Search for the cell housing the specified text and yield its [X, Y] center coordinate. 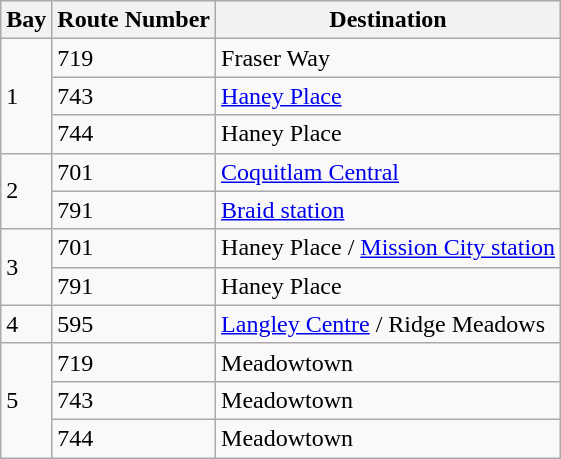
4 [26, 324]
Destination [388, 20]
Coquitlam Central [388, 172]
Haney Place / Mission City station [388, 248]
Braid station [388, 210]
Langley Centre / Ridge Meadows [388, 324]
595 [134, 324]
Fraser Way [388, 58]
2 [26, 191]
1 [26, 96]
Route Number [134, 20]
5 [26, 400]
Bay [26, 20]
3 [26, 267]
